For the text-containing cell, return its midpoint in (X, Y) coordinate format. 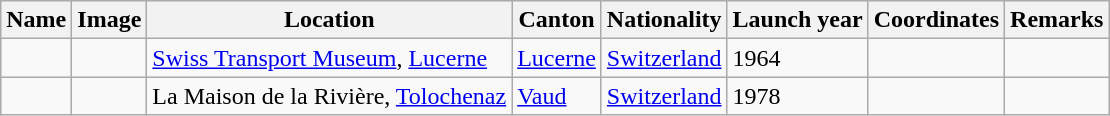
Name (36, 20)
Image (110, 20)
1964 (798, 58)
Coordinates (936, 20)
Vaud (557, 96)
Canton (557, 20)
Swiss Transport Museum, Lucerne (330, 58)
La Maison de la Rivière, Tolochenaz (330, 96)
Lucerne (557, 58)
1978 (798, 96)
Location (330, 20)
Launch year (798, 20)
Remarks (1057, 20)
Nationality (664, 20)
